Search for the cell housing the specified text and yield its (x, y) center coordinate. 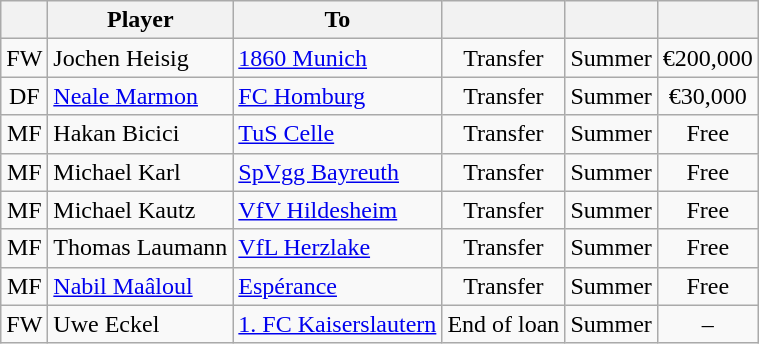
Michael Kautz (140, 210)
TuS Celle (338, 134)
Michael Karl (140, 172)
Jochen Heisig (140, 58)
VfV Hildesheim (338, 210)
DF (24, 96)
To (338, 20)
– (708, 324)
1860 Munich (338, 58)
Uwe Eckel (140, 324)
Neale Marmon (140, 96)
Nabil Maâloul (140, 286)
Player (140, 20)
FC Homburg (338, 96)
Espérance (338, 286)
€30,000 (708, 96)
VfL Herzlake (338, 248)
1. FC Kaiserslautern (338, 324)
Thomas Laumann (140, 248)
Hakan Bicici (140, 134)
€200,000 (708, 58)
End of loan (504, 324)
SpVgg Bayreuth (338, 172)
